Return (x, y) of the center of cell containing provided text 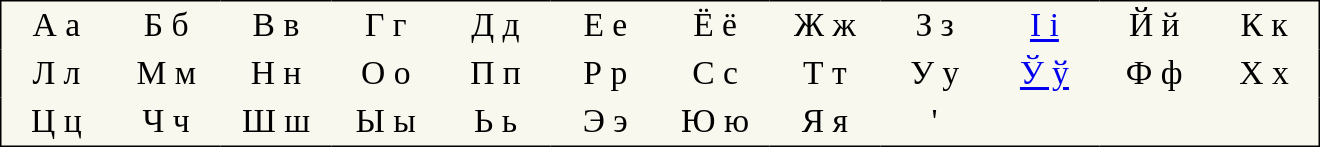
' (935, 122)
В в (276, 26)
О о (386, 74)
Э э (605, 122)
Ф ф (1154, 74)
Ж ж (825, 26)
Н н (276, 74)
Ц ц (56, 122)
Г г (386, 26)
Б б (166, 26)
А а (56, 26)
З з (935, 26)
М м (166, 74)
К к (1264, 26)
Е е (605, 26)
С с (715, 74)
Л л (56, 74)
Т т (825, 74)
У у (935, 74)
Д д (496, 26)
Ю ю (715, 122)
І і (1045, 26)
Ч ч (166, 122)
П п (496, 74)
Й й (1154, 26)
Ь ь (496, 122)
Ы ы (386, 122)
Ш ш (276, 122)
Ё ё (715, 26)
Я я (825, 122)
Ў ў (1045, 74)
Р р (605, 74)
Х х (1264, 74)
